Provide the [X, Y] coordinate of the cell's center where the given text is located.  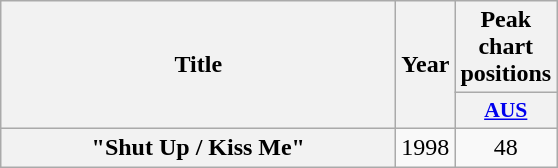
Peak chart positions [506, 47]
48 [506, 147]
Year [426, 65]
"Shut Up / Kiss Me" [198, 147]
Title [198, 65]
1998 [426, 147]
AUS [506, 111]
